Locate the cell with the specified text and output its (X, Y) center coordinate. 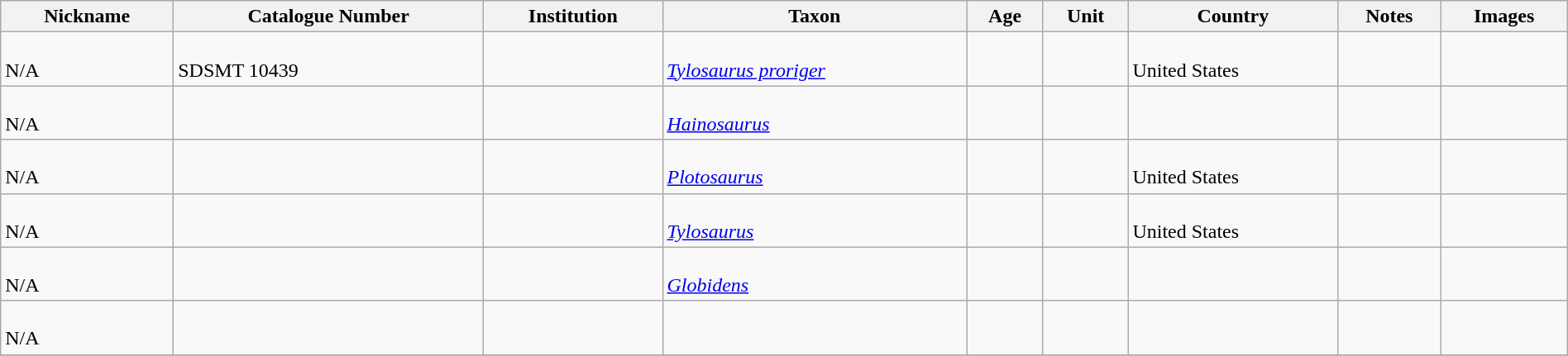
Catalogue Number (329, 17)
Nickname (88, 17)
Images (1503, 17)
Institution (573, 17)
Tylosaurus (815, 220)
Globidens (815, 274)
Taxon (815, 17)
Hainosaurus (815, 112)
SDSMT 10439 (329, 59)
Plotosaurus (815, 167)
Unit (1085, 17)
Age (1006, 17)
Notes (1389, 17)
Tylosaurus proriger (815, 59)
Country (1233, 17)
